Scan for the cell matching the given text and deliver its (x, y) coordinate at center. 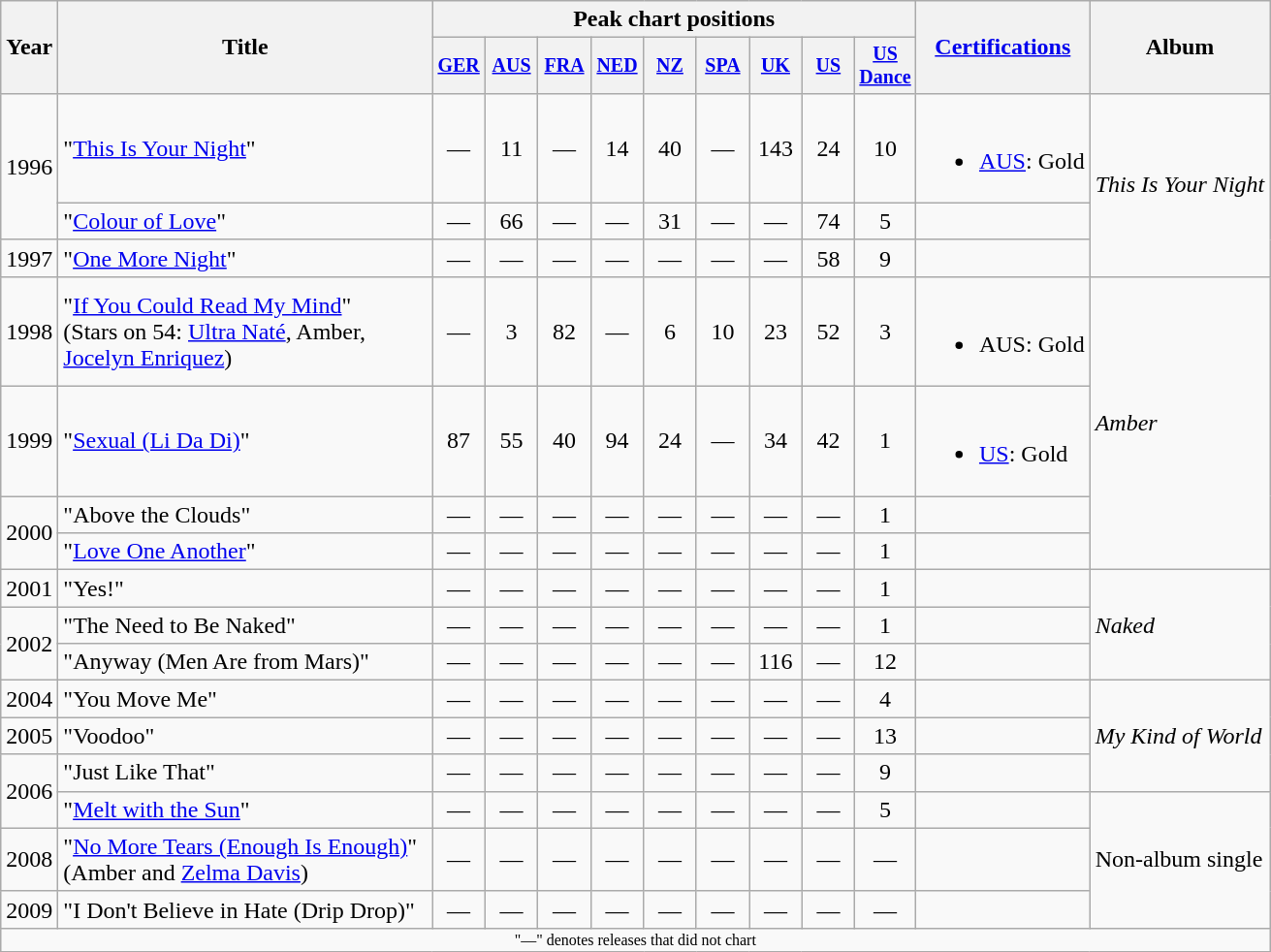
2005 (29, 736)
66 (511, 221)
Album (1180, 48)
6 (670, 332)
Non-album single (1180, 859)
87 (459, 442)
34 (776, 442)
Certifications (1002, 48)
42 (828, 442)
Peak chart positions (675, 19)
1996 (29, 167)
NZ (670, 66)
GER (459, 66)
2004 (29, 699)
143 (776, 147)
FRA (564, 66)
"If You Could Read My Mind" (Stars on 54: Ultra Naté, Amber, Jocelyn Enriquez) (245, 332)
"Just Like That" (245, 773)
"—" denotes releases that did not chart (636, 939)
2000 (29, 533)
US: Gold (1002, 442)
82 (564, 332)
14 (617, 147)
US (828, 66)
2002 (29, 644)
74 (828, 221)
"You Move Me" (245, 699)
94 (617, 442)
"Yes!" (245, 588)
NED (617, 66)
"The Need to Be Naked" (245, 625)
"Anyway (Men Are from Mars)" (245, 662)
Year (29, 48)
1998 (29, 332)
116 (776, 662)
4 (886, 699)
55 (511, 442)
My Kind of World (1180, 736)
Amber (1180, 423)
"Sexual (Li Da Di)" (245, 442)
Title (245, 48)
1997 (29, 258)
SPA (722, 66)
"No More Tears (Enough Is Enough)" (Amber and Zelma Davis) (245, 859)
31 (670, 221)
"One More Night" (245, 258)
11 (511, 147)
2009 (29, 909)
AUS (511, 66)
58 (828, 258)
This Is Your Night (1180, 184)
UK (776, 66)
23 (776, 332)
"Voodoo" (245, 736)
"Above the Clouds" (245, 515)
1999 (29, 442)
"This Is Your Night" (245, 147)
US Dance (886, 66)
"Love One Another" (245, 552)
12 (886, 662)
2001 (29, 588)
"I Don't Believe in Hate (Drip Drop)" (245, 909)
Naked (1180, 625)
"Melt with the Sun" (245, 809)
2008 (29, 859)
13 (886, 736)
52 (828, 332)
"Colour of Love" (245, 221)
2006 (29, 791)
